Return [X, Y] of the center of cell containing provided text 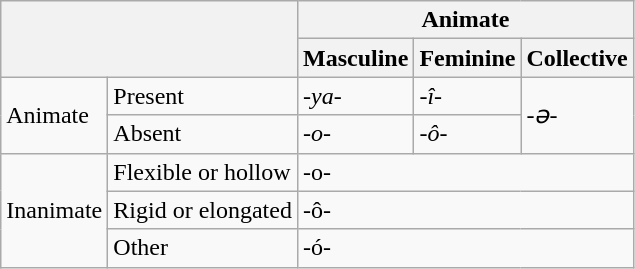
-ə- [577, 115]
Flexible or hollow [203, 172]
-ó- [465, 248]
-î- [468, 96]
Present [203, 96]
Absent [203, 134]
Other [203, 248]
Feminine [468, 58]
Inanimate [54, 210]
Rigid or elongated [203, 210]
Collective [577, 58]
Masculine [355, 58]
-ya- [355, 96]
